Output the [x, y] coordinate of the center of the cell containing the given text.  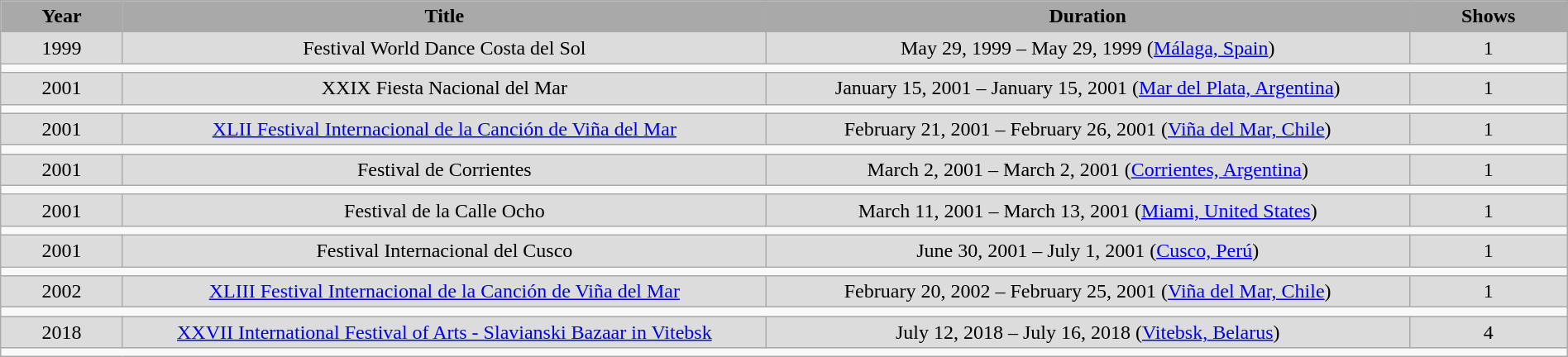
Duration [1088, 17]
Festival de Corrientes [444, 169]
XLIII Festival Internacional de la Canción de Viña del Mar [444, 292]
February 20, 2002 – February 25, 2001 (Viña del Mar, Chile) [1088, 292]
Festival Internacional del Cusco [444, 250]
Festival de la Calle Ocho [444, 210]
March 11, 2001 – March 13, 2001 (Miami, United States) [1088, 210]
March 2, 2001 – March 2, 2001 (Corrientes, Argentina) [1088, 169]
Festival World Dance Costa del Sol [444, 48]
Year [62, 17]
XXVII International Festival of Arts - Slavianski Bazaar in Vitebsk [444, 332]
2018 [62, 332]
July 12, 2018 – July 16, 2018 (Vitebsk, Belarus) [1088, 332]
June 30, 2001 – July 1, 2001 (Cusco, Perú) [1088, 250]
February 21, 2001 – February 26, 2001 (Viña del Mar, Chile) [1088, 129]
1999 [62, 48]
Title [444, 17]
January 15, 2001 – January 15, 2001 (Mar del Plata, Argentina) [1088, 88]
Shows [1489, 17]
4 [1489, 332]
2002 [62, 292]
XXIX Fiesta Nacional del Mar [444, 88]
May 29, 1999 – May 29, 1999 (Málaga, Spain) [1088, 48]
XLII Festival Internacional de la Canción de Viña del Mar [444, 129]
